Output the [X, Y] coordinate of the center of the cell containing the given text.  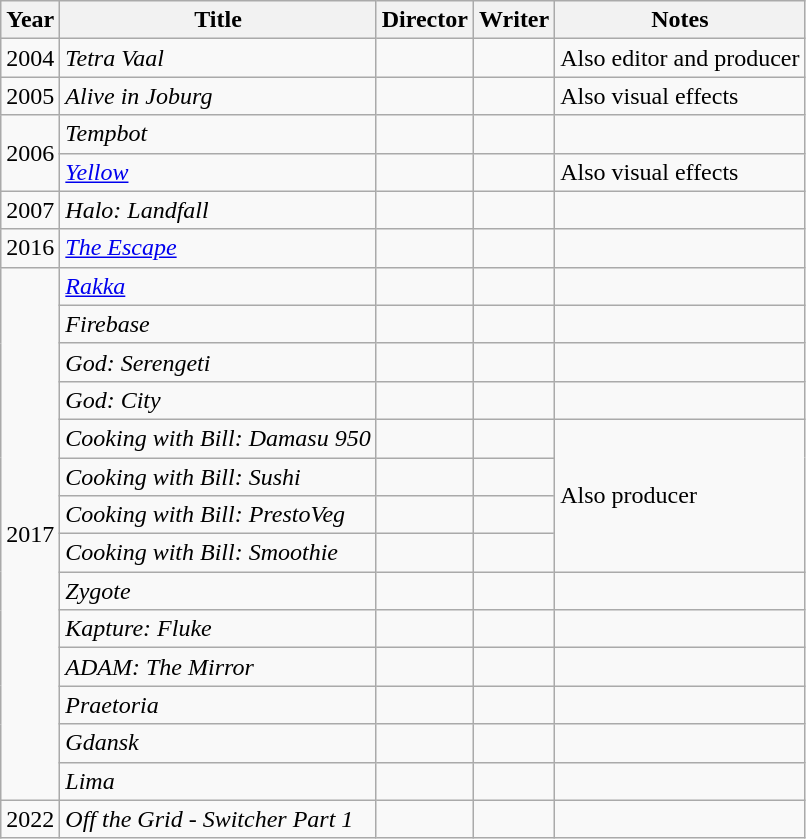
Writer [514, 20]
2017 [30, 534]
Praetoria [218, 705]
Cooking with Bill: Smoothie [218, 553]
2022 [30, 819]
Cooking with Bill: Sushi [218, 477]
2004 [30, 58]
Title [218, 20]
Cooking with Bill: Damasu 950 [218, 438]
Halo: Landfall [218, 210]
Also editor and producer [680, 58]
Yellow [218, 172]
2006 [30, 153]
Cooking with Bill: PrestoVeg [218, 515]
Director [424, 20]
God: Serengeti [218, 362]
Firebase [218, 324]
Year [30, 20]
Lima [218, 781]
2005 [30, 96]
Alive in Joburg [218, 96]
2007 [30, 210]
ADAM: The Mirror [218, 667]
Kapture: Fluke [218, 629]
God: City [218, 400]
Also producer [680, 495]
The Escape [218, 248]
Tetra Vaal [218, 58]
Gdansk [218, 743]
Zygote [218, 591]
Tempbot [218, 134]
Rakka [218, 286]
Off the Grid - Switcher Part 1 [218, 819]
Notes [680, 20]
2016 [30, 248]
